Find where the given text appears and provide that cell's center as [X, Y] coordinate. 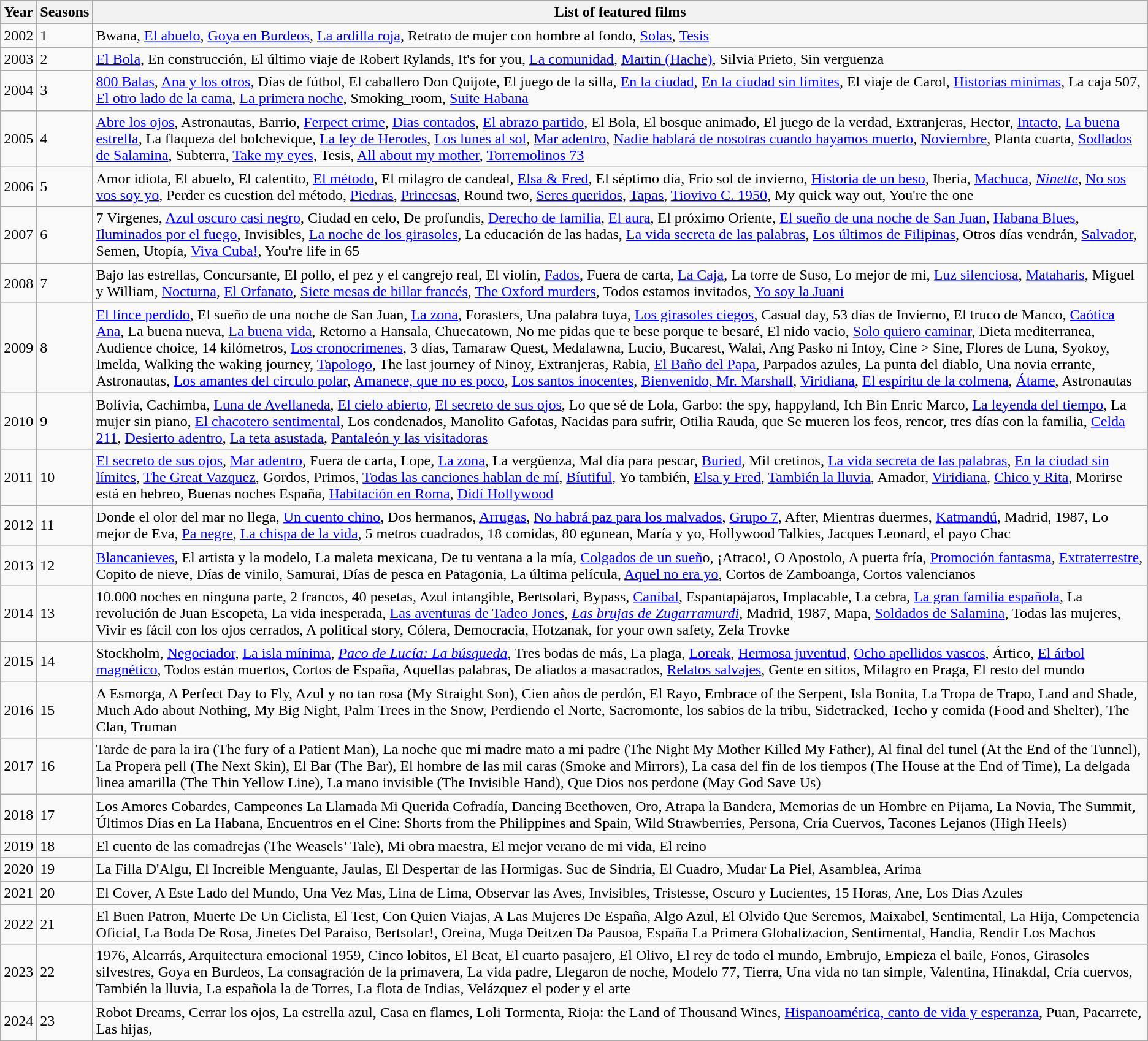
1 [65, 36]
2016 [18, 710]
Seasons [65, 12]
3 [65, 91]
List of featured films [620, 12]
2 [65, 59]
2015 [18, 662]
2021 [18, 893]
2006 [18, 186]
7 [65, 283]
2017 [18, 766]
Bwana, El abuelo, Goya en Burdeos, La ardilla roja, Retrato de mujer con hombre al fondo, Solas, Tesis [620, 36]
15 [65, 710]
2024 [18, 1020]
22 [65, 972]
El Bola, En construcción, El último viaje de Robert Rylands, It's for you, La comunidad, Martin (Hache), Silvia Prieto, Sin verguenza [620, 59]
2022 [18, 925]
2012 [18, 525]
18 [65, 846]
11 [65, 525]
9 [65, 421]
La Filla D'Algu, El Increible Menguante, Jaulas, El Despertar de las Hormigas. Suc de Sindria, El Cuadro, Mudar La Piel, Asamblea, Arima [620, 869]
10 [65, 477]
El cuento de las comadrejas (The Weasels’ Tale), Mi obra maestra, El mejor verano de mi vida, El reino [620, 846]
19 [65, 869]
2002 [18, 36]
2003 [18, 59]
2004 [18, 91]
2009 [18, 348]
14 [65, 662]
5 [65, 186]
8 [65, 348]
2020 [18, 869]
13 [65, 614]
12 [65, 565]
21 [65, 925]
17 [65, 814]
2005 [18, 139]
6 [65, 235]
2018 [18, 814]
2011 [18, 477]
2013 [18, 565]
4 [65, 139]
Year [18, 12]
16 [65, 766]
2007 [18, 235]
2008 [18, 283]
2019 [18, 846]
23 [65, 1020]
2014 [18, 614]
2010 [18, 421]
20 [65, 893]
2023 [18, 972]
